Return (X, Y) of the center of cell containing provided text 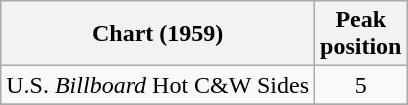
Peakposition (361, 34)
U.S. Billboard Hot C&W Sides (158, 85)
5 (361, 85)
Chart (1959) (158, 34)
